Extract the [X, Y] coordinate from the center of the cell holding the provided text.  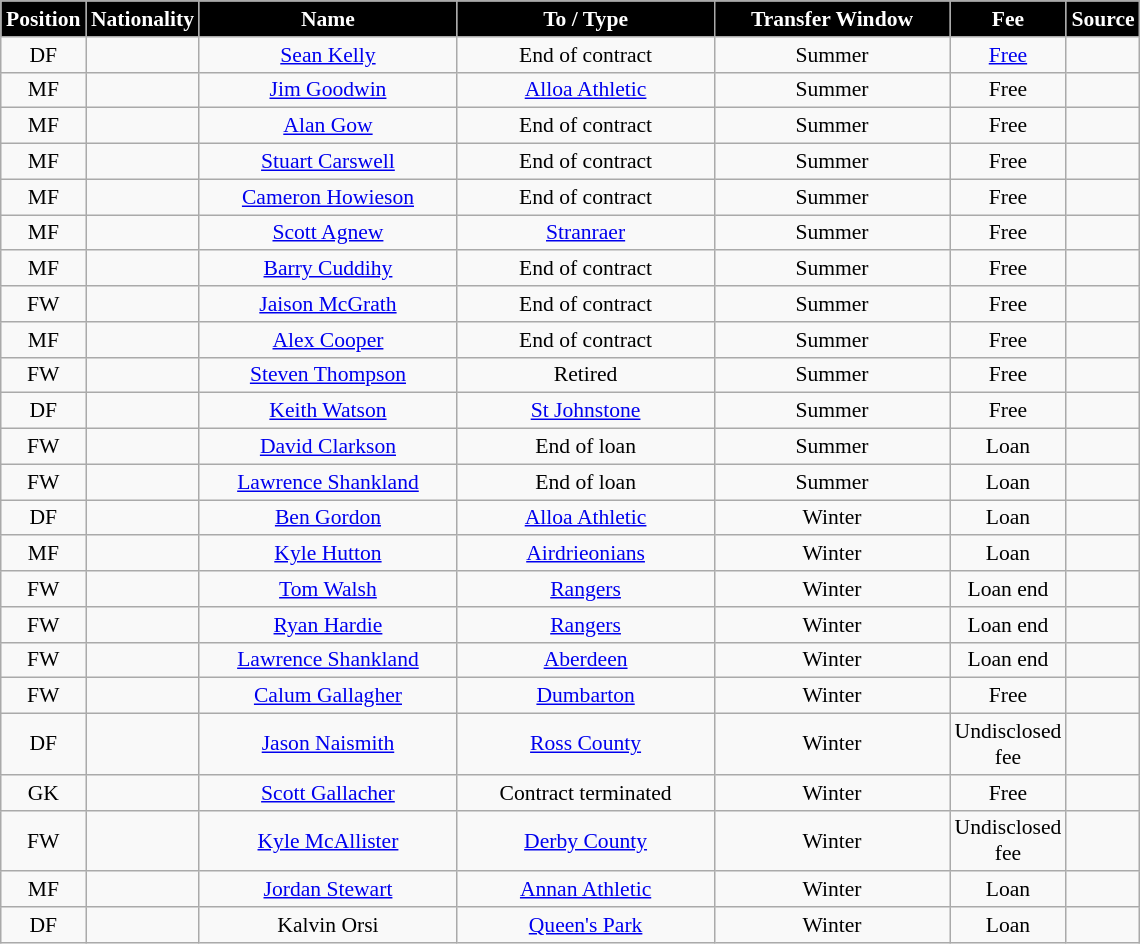
Kyle McAllister [328, 840]
Contract terminated [586, 793]
Derby County [586, 840]
Annan Athletic [586, 890]
Barry Cuddihy [328, 269]
Airdrieonians [586, 554]
Dumbarton [586, 696]
Stuart Carswell [328, 162]
Alan Gow [328, 126]
Tom Walsh [328, 589]
Keith Watson [328, 411]
Jaison McGrath [328, 304]
Sean Kelly [328, 55]
Retired [586, 375]
Alex Cooper [328, 340]
Ross County [586, 744]
Fee [1008, 19]
Transfer Window [832, 19]
Source [1102, 19]
Position [44, 19]
Calum Gallagher [328, 696]
Name [328, 19]
GK [44, 793]
Steven Thompson [328, 375]
Kalvin Orsi [328, 925]
Cameron Howieson [328, 197]
Nationality [142, 19]
Stranraer [586, 233]
Aberdeen [586, 660]
Jordan Stewart [328, 890]
To / Type [586, 19]
Ryan Hardie [328, 625]
Jim Goodwin [328, 90]
Ben Gordon [328, 518]
Queen's Park [586, 925]
St Johnstone [586, 411]
Scott Gallacher [328, 793]
Scott Agnew [328, 233]
Jason Naismith [328, 744]
Kyle Hutton [328, 554]
David Clarkson [328, 447]
